Locate the cell with the specified text and output its (x, y) center coordinate. 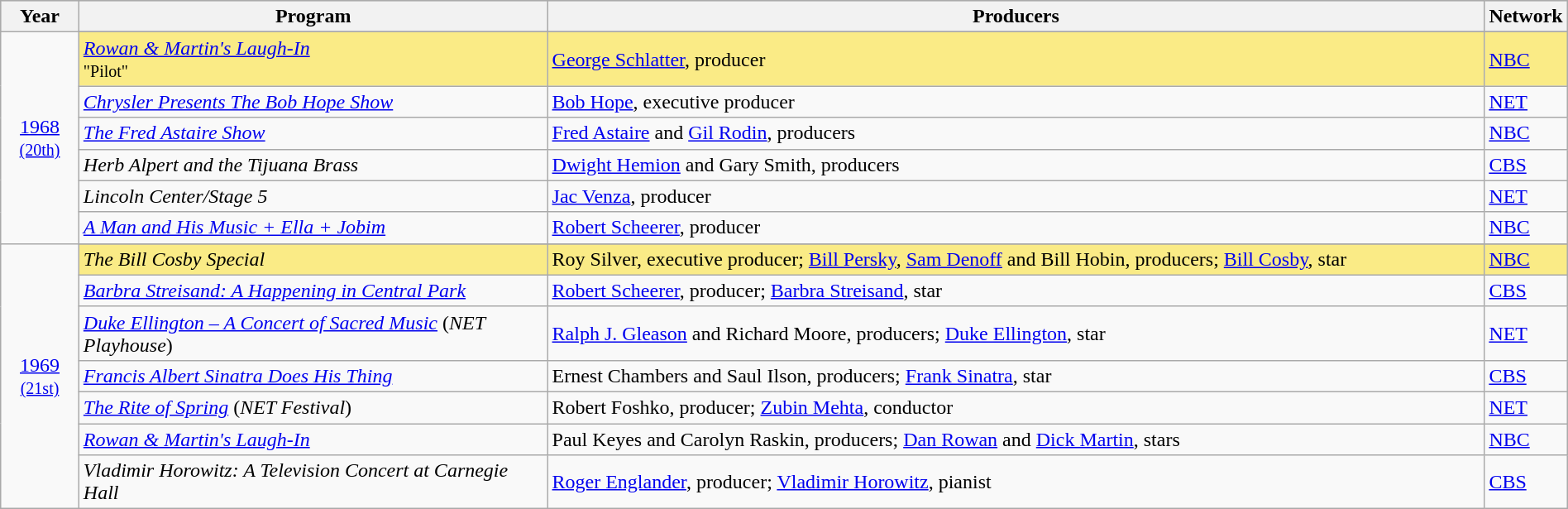
Paul Keyes and Carolyn Raskin, producers; Dan Rowan and Dick Martin, stars (1016, 439)
Ralph J. Gleason and Richard Moore, producers; Duke Ellington, star (1016, 333)
Barbra Streisand: A Happening in Central Park (313, 291)
Ernest Chambers and Saul Ilson, producers; Frank Sinatra, star (1016, 376)
Dwight Hemion and Gary Smith, producers (1016, 165)
Roy Silver, executive producer; Bill Persky, Sam Denoff and Bill Hobin, producers; Bill Cosby, star (1016, 259)
Roger Englander, producer; Vladimir Horowitz, pianist (1016, 482)
1969(21st) (40, 376)
Herb Alpert and the Tijuana Brass (313, 165)
Program (313, 17)
The Fred Astaire Show (313, 133)
Network (1526, 17)
Rowan & Martin's Laugh-In"Pilot" (313, 60)
Producers (1016, 17)
Jac Venza, producer (1016, 196)
Francis Albert Sinatra Does His Thing (313, 376)
Robert Foshko, producer; Zubin Mehta, conductor (1016, 407)
George Schlatter, producer (1016, 60)
Rowan & Martin's Laugh-In (313, 439)
Year (40, 17)
Chrysler Presents The Bob Hope Show (313, 102)
1968(20th) (40, 137)
Fred Astaire and Gil Rodin, producers (1016, 133)
Duke Ellington – A Concert of Sacred Music (NET Playhouse) (313, 333)
A Man and His Music + Ella + Jobim (313, 228)
Lincoln Center/Stage 5 (313, 196)
The Bill Cosby Special (313, 259)
Robert Scheerer, producer; Barbra Streisand, star (1016, 291)
Robert Scheerer, producer (1016, 228)
Bob Hope, executive producer (1016, 102)
Vladimir Horowitz: A Television Concert at Carnegie Hall (313, 482)
The Rite of Spring (NET Festival) (313, 407)
